Provide the (X, Y) coordinate of the cell's center where the given text is located.  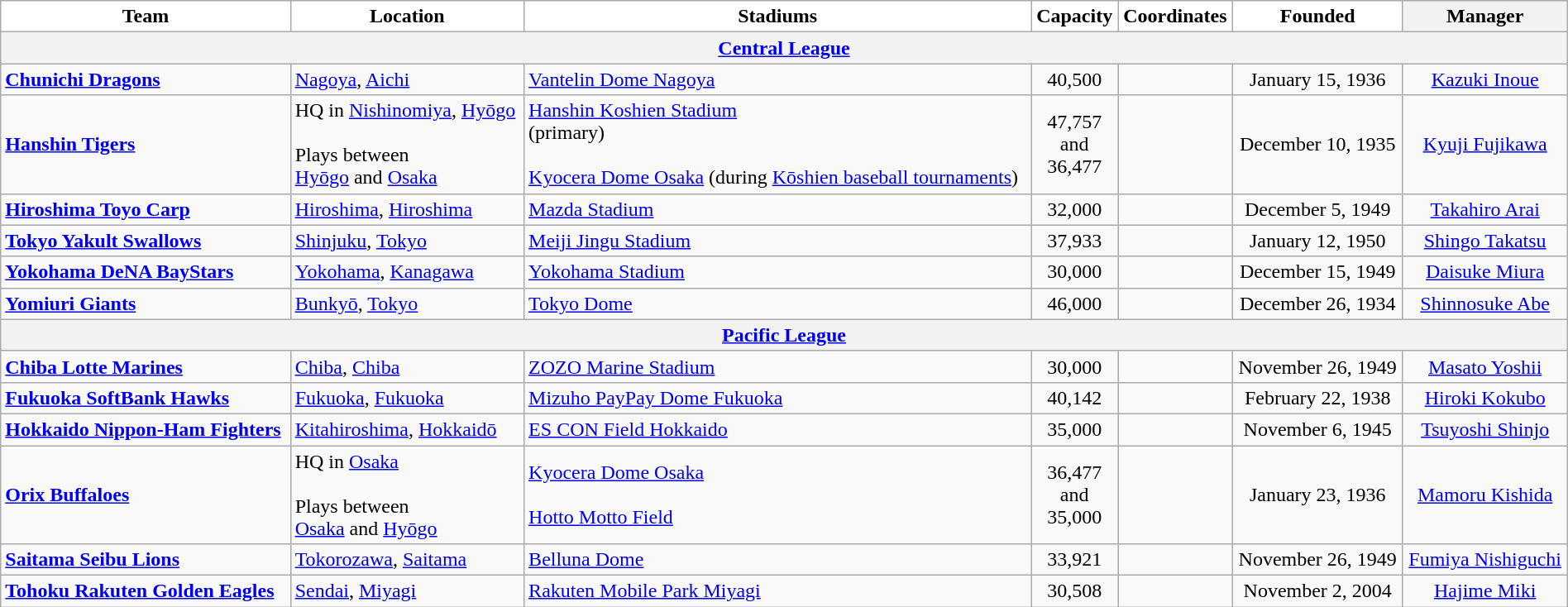
Mamoru Kishida (1485, 495)
36,477and35,000 (1075, 495)
ZOZO Marine Stadium (777, 366)
46,000 (1075, 303)
Yokohama Stadium (777, 272)
November 2, 2004 (1317, 591)
Fumiya Nishiguchi (1485, 560)
Daisuke Miura (1485, 272)
Kitahiroshima, Hokkaidō (407, 429)
January 12, 1950 (1317, 241)
Central League (784, 48)
Shingo Takatsu (1485, 241)
35,000 (1075, 429)
Fukuoka, Fukuoka (407, 398)
HQ in Nishinomiya, HyōgoPlays between Hyōgo and Osaka (407, 144)
Tokyo Yakult Swallows (146, 241)
HQ in OsakaPlays betweenOsaka and Hyōgo (407, 495)
Masato Yoshii (1485, 366)
Chunichi Dragons (146, 79)
33,921 (1075, 560)
Mazda Stadium (777, 209)
Yomiuri Giants (146, 303)
Chiba, Chiba (407, 366)
37,933 (1075, 241)
Team (146, 17)
Hokkaido Nippon-Ham Fighters (146, 429)
Shinjuku, Tokyo (407, 241)
December 10, 1935 (1317, 144)
Founded (1317, 17)
Manager (1485, 17)
Capacity (1075, 17)
32,000 (1075, 209)
Orix Buffaloes (146, 495)
Hiroki Kokubo (1485, 398)
Coordinates (1176, 17)
Tsuyoshi Shinjo (1485, 429)
Tokorozawa, Saitama (407, 560)
Hiroshima Toyo Carp (146, 209)
Stadiums (777, 17)
Pacific League (784, 335)
Hiroshima, Hiroshima (407, 209)
40,500 (1075, 79)
Shinnosuke Abe (1485, 303)
Tohoku Rakuten Golden Eagles (146, 591)
30,508 (1075, 591)
Chiba Lotte Marines (146, 366)
Rakuten Mobile Park Miyagi (777, 591)
January 15, 1936 (1317, 79)
Hanshin Koshien Stadium (primary)Kyocera Dome Osaka (during Kōshien baseball tournaments) (777, 144)
January 23, 1936 (1317, 495)
Fukuoka SoftBank Hawks (146, 398)
Location (407, 17)
Takahiro Arai (1485, 209)
Yokohama, Kanagawa (407, 272)
Meiji Jingu Stadium (777, 241)
Kazuki Inoue (1485, 79)
Tokyo Dome (777, 303)
Kyuji Fujikawa (1485, 144)
Kyocera Dome OsakaHotto Motto Field (777, 495)
47,757and36,477 (1075, 144)
November 6, 1945 (1317, 429)
Mizuho PayPay Dome Fukuoka (777, 398)
Hajime Miki (1485, 591)
ES CON Field Hokkaido (777, 429)
Saitama Seibu Lions (146, 560)
December 5, 1949 (1317, 209)
February 22, 1938 (1317, 398)
Vantelin Dome Nagoya (777, 79)
Nagoya, Aichi (407, 79)
December 15, 1949 (1317, 272)
Yokohama DeNA BayStars (146, 272)
December 26, 1934 (1317, 303)
Belluna Dome (777, 560)
40,142 (1075, 398)
Sendai, Miyagi (407, 591)
Bunkyō, Tokyo (407, 303)
Hanshin Tigers (146, 144)
